Pinpoint the cell where the given text exists, returning its [x, y] midpoint coordinate. 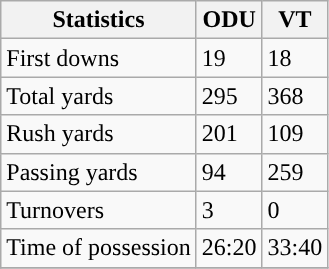
368 [295, 96]
0 [295, 210]
Time of possession [99, 248]
109 [295, 134]
First downs [99, 58]
18 [295, 58]
201 [229, 134]
3 [229, 210]
VT [295, 20]
19 [229, 58]
Total yards [99, 96]
94 [229, 172]
ODU [229, 20]
259 [295, 172]
Rush yards [99, 134]
Statistics [99, 20]
26:20 [229, 248]
33:40 [295, 248]
Turnovers [99, 210]
Passing yards [99, 172]
295 [229, 96]
